Locate the cell with the specified text and output its (x, y) center coordinate. 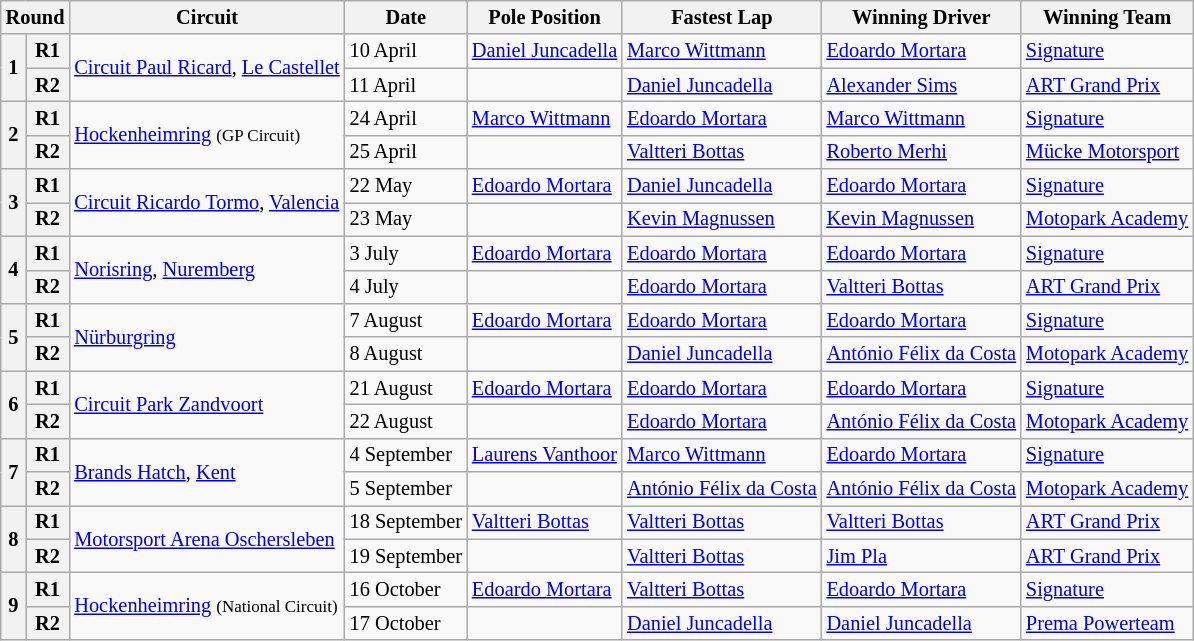
8 August (406, 354)
19 September (406, 556)
8 (14, 538)
18 September (406, 522)
10 April (406, 51)
5 (14, 336)
22 August (406, 421)
Fastest Lap (722, 17)
Circuit (206, 17)
16 October (406, 589)
5 September (406, 489)
3 (14, 202)
Alexander Sims (922, 85)
3 July (406, 253)
1 (14, 68)
7 August (406, 320)
Circuit Park Zandvoort (206, 404)
Motorsport Arena Oschersleben (206, 538)
2 (14, 134)
9 (14, 606)
Jim Pla (922, 556)
Prema Powerteam (1107, 623)
23 May (406, 219)
Circuit Ricardo Tormo, Valencia (206, 202)
Laurens Vanthoor (544, 455)
Mücke Motorsport (1107, 152)
4 September (406, 455)
Norisring, Nuremberg (206, 270)
Circuit Paul Ricard, Le Castellet (206, 68)
Nürburgring (206, 336)
7 (14, 472)
11 April (406, 85)
22 May (406, 186)
21 August (406, 388)
Hockenheimring (GP Circuit) (206, 134)
Roberto Merhi (922, 152)
Round (36, 17)
25 April (406, 152)
Date (406, 17)
Pole Position (544, 17)
4 (14, 270)
4 July (406, 287)
Brands Hatch, Kent (206, 472)
Winning Driver (922, 17)
17 October (406, 623)
Winning Team (1107, 17)
6 (14, 404)
Hockenheimring (National Circuit) (206, 606)
24 April (406, 118)
